Extract the (X, Y) coordinate from the center of the cell holding the provided text.  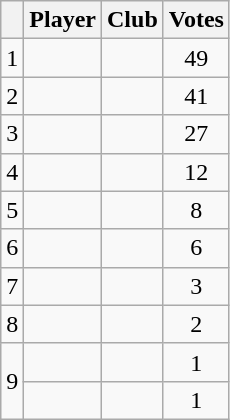
27 (196, 134)
Votes (196, 20)
4 (12, 172)
7 (12, 286)
12 (196, 172)
41 (196, 96)
Club (133, 20)
Player (63, 20)
5 (12, 210)
9 (12, 381)
49 (196, 58)
